Provide the [x, y] coordinate of the cell's center where the given text is located.  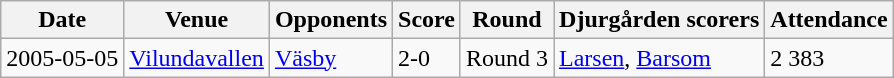
Venue [197, 20]
Larsen, Barsom [660, 58]
2-0 [427, 58]
2 383 [829, 58]
Round [506, 20]
Round 3 [506, 58]
Date [62, 20]
Djurgården scorers [660, 20]
Attendance [829, 20]
Väsby [330, 58]
Score [427, 20]
Opponents [330, 20]
2005-05-05 [62, 58]
Vilundavallen [197, 58]
